From the cell containing the given text, extract its center point as (x, y) coordinate. 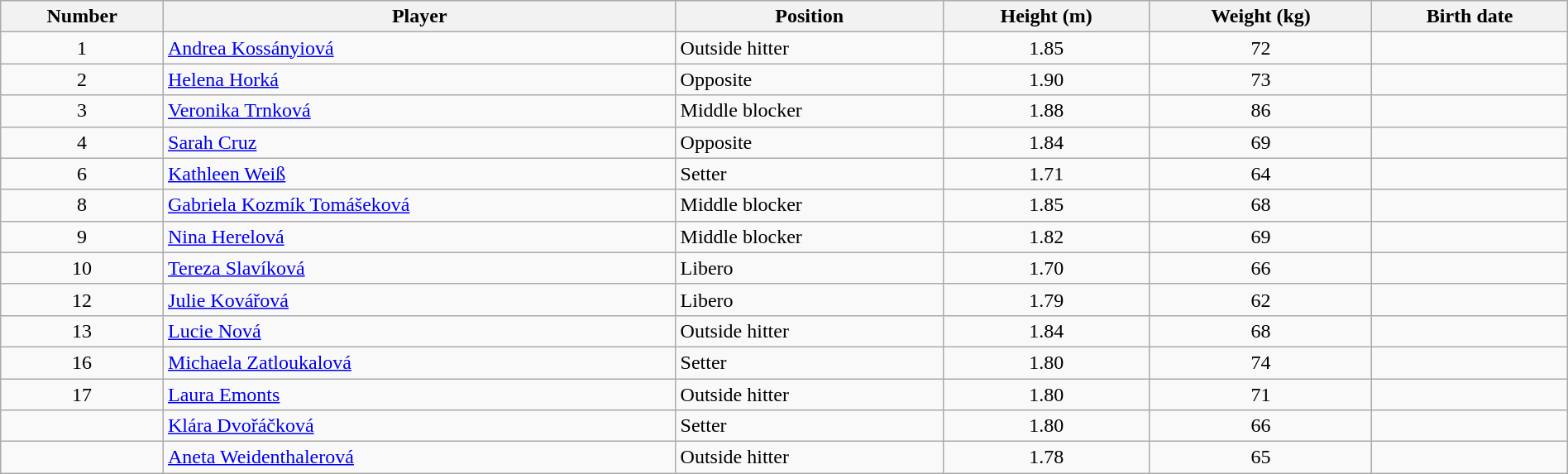
Player (420, 17)
62 (1260, 299)
1.79 (1046, 299)
13 (83, 331)
Aneta Weidenthalerová (420, 457)
Julie Kovářová (420, 299)
Weight (kg) (1260, 17)
3 (83, 111)
Birth date (1470, 17)
1.78 (1046, 457)
Lucie Nová (420, 331)
72 (1260, 48)
Veronika Trnková (420, 111)
Laura Emonts (420, 395)
64 (1260, 174)
73 (1260, 79)
71 (1260, 395)
12 (83, 299)
8 (83, 205)
Sarah Cruz (420, 142)
17 (83, 395)
Position (809, 17)
Kathleen Weiß (420, 174)
Gabriela Kozmík Tomášeková (420, 205)
Michaela Zatloukalová (420, 362)
1.71 (1046, 174)
Height (m) (1046, 17)
Number (83, 17)
1.70 (1046, 268)
4 (83, 142)
Nina Herelová (420, 237)
Tereza Slavíková (420, 268)
1.88 (1046, 111)
Helena Horká (420, 79)
Andrea Kossányiová (420, 48)
6 (83, 174)
16 (83, 362)
Klára Dvořáčková (420, 426)
1.82 (1046, 237)
65 (1260, 457)
1.90 (1046, 79)
10 (83, 268)
74 (1260, 362)
9 (83, 237)
86 (1260, 111)
1 (83, 48)
2 (83, 79)
